Return (X, Y) of the center of cell containing provided text 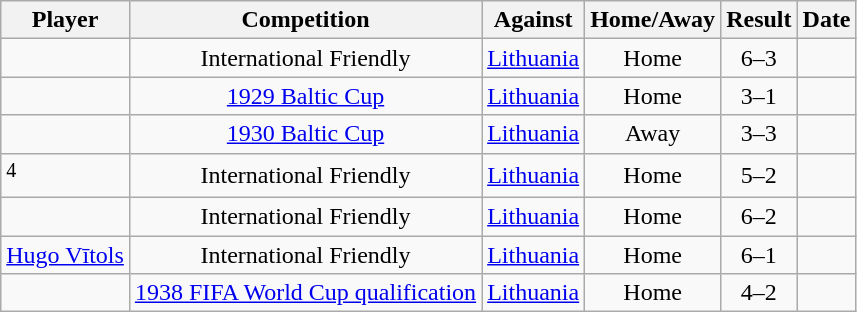
6–2 (759, 217)
5–2 (759, 176)
3–3 (759, 134)
6–1 (759, 255)
6–3 (759, 58)
1929 Baltic Cup (305, 96)
Against (534, 20)
1930 Baltic Cup (305, 134)
Result (759, 20)
3–1 (759, 96)
Date (826, 20)
Away (653, 134)
4–2 (759, 293)
Home/Away (653, 20)
Player (66, 20)
Hugo Vītols (66, 255)
1938 FIFA World Cup qualification (305, 293)
4 (66, 176)
Competition (305, 20)
